Determine the (x, y) coordinate at the center of the cell enclosing the given text.  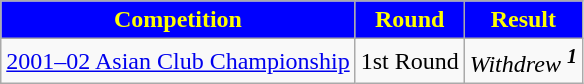
Round (410, 20)
2001–02 Asian Club Championship (178, 62)
Competition (178, 20)
1st Round (410, 62)
Withdrew 1 (523, 62)
Result (523, 20)
